Capture the cell that displays the provided text and extract its [x, y] central coordinate. 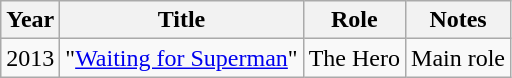
Role [354, 20]
Title [182, 20]
2013 [30, 58]
Year [30, 20]
"Waiting for Superman" [182, 58]
The Hero [354, 58]
Main role [458, 58]
Notes [458, 20]
